Determine the (X, Y) coordinate at the center of the cell enclosing the given text.  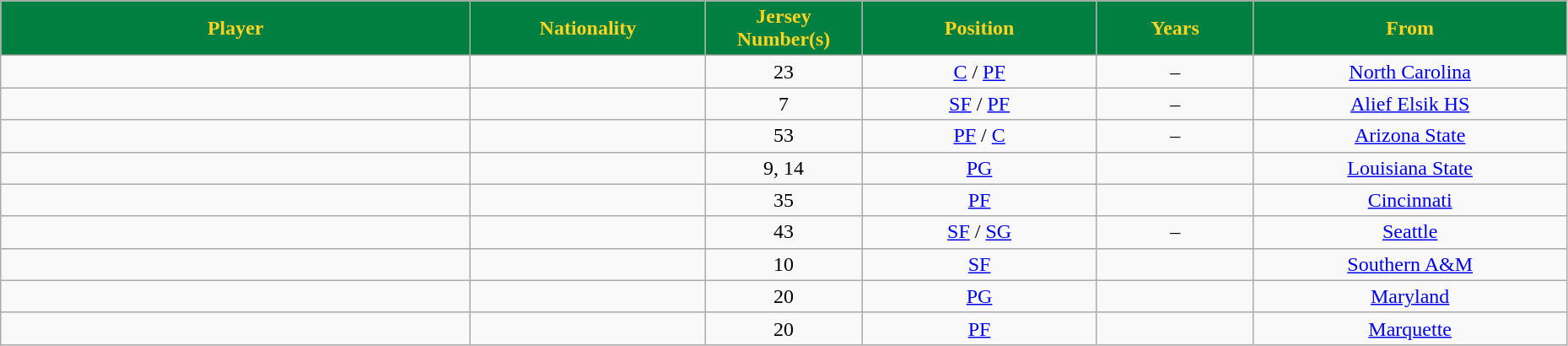
23 (784, 72)
10 (784, 264)
43 (784, 232)
SF (979, 264)
35 (784, 200)
SF / PF (979, 104)
Nationality (588, 29)
Cincinnati (1410, 200)
Jersey Number(s) (784, 29)
Player (236, 29)
Position (979, 29)
Marquette (1410, 328)
SF / SG (979, 232)
North Carolina (1410, 72)
Alief Elsik HS (1410, 104)
Seattle (1410, 232)
Arizona State (1410, 136)
From (1410, 29)
9, 14 (784, 168)
C / PF (979, 72)
Maryland (1410, 296)
PF / C (979, 136)
Southern A&M (1410, 264)
Years (1175, 29)
7 (784, 104)
Louisiana State (1410, 168)
53 (784, 136)
